From the cell containing the given text, extract its center point as [X, Y] coordinate. 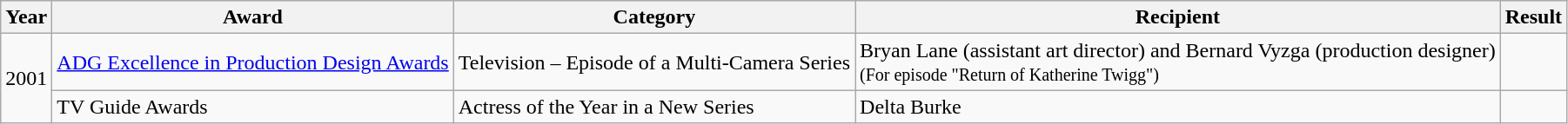
Result [1533, 17]
Year [26, 17]
Bryan Lane (assistant art director) and Bernard Vyzga (production designer)(For episode "Return of Katherine Twigg") [1178, 62]
ADG Excellence in Production Design Awards [252, 62]
2001 [26, 78]
Delta Burke [1178, 107]
Television – Episode of a Multi-Camera Series [654, 62]
Award [252, 17]
Category [654, 17]
Actress of the Year in a New Series [654, 107]
Recipient [1178, 17]
TV Guide Awards [252, 107]
